Search for the cell housing the specified text and yield its (x, y) center coordinate. 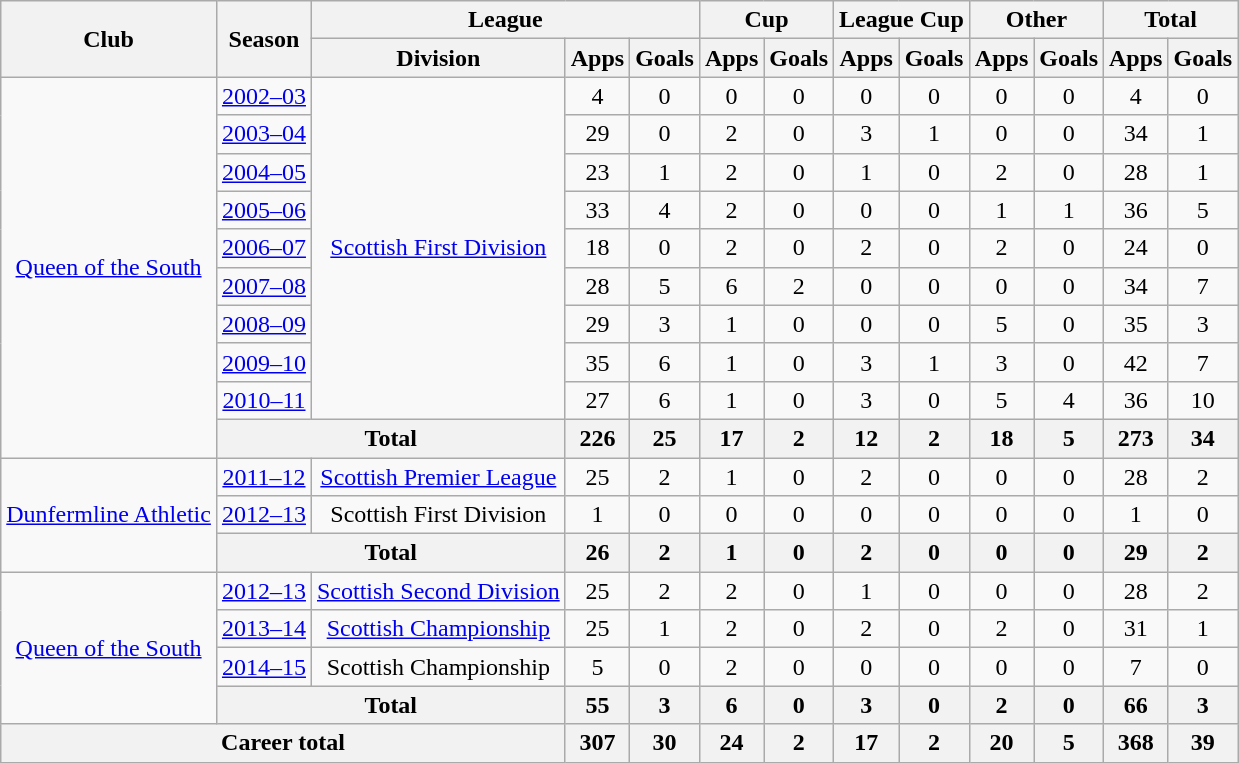
2006–07 (264, 248)
20 (1001, 743)
2010–11 (264, 400)
Dunfermline Athletic (109, 515)
2005–06 (264, 210)
Club (109, 39)
307 (597, 743)
League Cup (902, 20)
2009–10 (264, 362)
10 (1203, 400)
2002–03 (264, 96)
26 (597, 553)
12 (866, 438)
2003–04 (264, 134)
Other (1036, 20)
2013–14 (264, 629)
273 (1136, 438)
Scottish Premier League (438, 477)
226 (597, 438)
55 (597, 705)
27 (597, 400)
Season (264, 39)
2007–08 (264, 286)
Division (438, 58)
30 (665, 743)
23 (597, 172)
39 (1203, 743)
2014–15 (264, 667)
31 (1136, 629)
Scottish Second Division (438, 591)
33 (597, 210)
66 (1136, 705)
Cup (766, 20)
2004–05 (264, 172)
2008–09 (264, 324)
Career total (283, 743)
368 (1136, 743)
League (505, 20)
2011–12 (264, 477)
42 (1136, 362)
